Scan for the cell matching the given text and deliver its [x, y] coordinate at center. 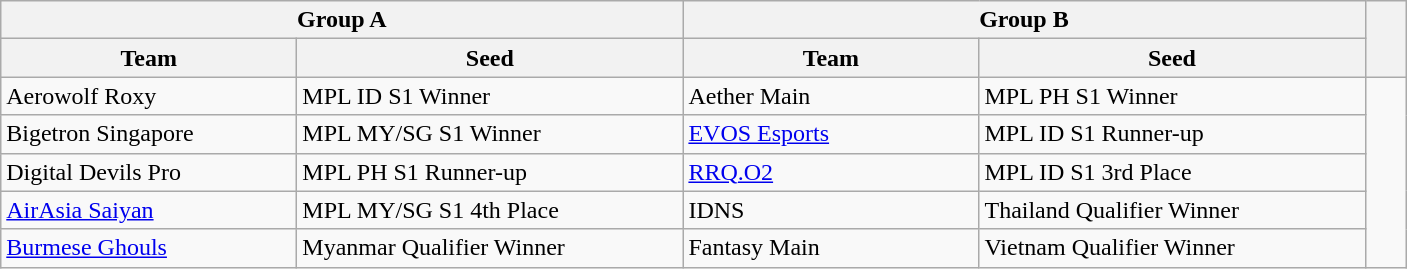
MPL ID S1 Runner-up [1172, 134]
AirAsia Saiyan [149, 210]
Digital Devils Pro [149, 172]
MPL ID S1 3rd Place [1172, 172]
Fantasy Main [831, 248]
Group B [1024, 20]
RRQ.O2 [831, 172]
Thailand Qualifier Winner [1172, 210]
MPL PH S1 Winner [1172, 96]
Group A [342, 20]
IDNS [831, 210]
Burmese Ghouls [149, 248]
MPL ID S1 Winner [490, 96]
MPL MY/SG S1 Winner [490, 134]
Myanmar Qualifier Winner [490, 248]
Vietnam Qualifier Winner [1172, 248]
Bigetron Singapore [149, 134]
Aether Main [831, 96]
MPL MY/SG S1 4th Place [490, 210]
MPL PH S1 Runner-up [490, 172]
EVOS Esports [831, 134]
Aerowolf Roxy [149, 96]
